For the text-containing cell, return its midpoint in (X, Y) coordinate format. 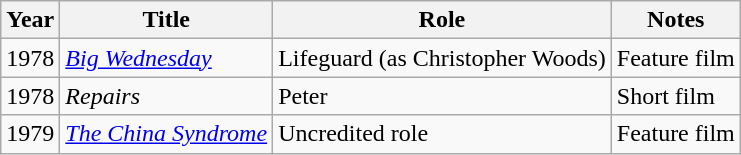
Short film (676, 96)
Title (166, 20)
Lifeguard (as Christopher Woods) (442, 58)
Repairs (166, 96)
1979 (30, 134)
Peter (442, 96)
The China Syndrome (166, 134)
Year (30, 20)
Role (442, 20)
Big Wednesday (166, 58)
Notes (676, 20)
Uncredited role (442, 134)
